From the cell containing the given text, extract its center point as (X, Y) coordinate. 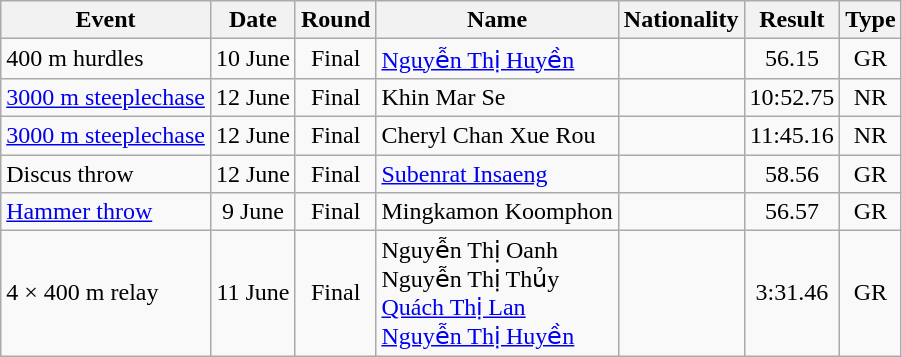
Subenrat Insaeng (497, 173)
400 m hurdles (106, 59)
Result (792, 20)
Type (870, 20)
56.57 (792, 212)
58.56 (792, 173)
11:45.16 (792, 135)
10:52.75 (792, 97)
Nguyễn Thị Huyền (497, 59)
56.15 (792, 59)
9 June (252, 212)
Discus throw (106, 173)
3:31.46 (792, 294)
4 × 400 m relay (106, 294)
Event (106, 20)
Nguyễn Thị OanhNguyễn Thị ThủyQuách Thị LanNguyễn Thị Huyền (497, 294)
Hammer throw (106, 212)
Nationality (681, 20)
11 June (252, 294)
Mingkamon Koomphon (497, 212)
Cheryl Chan Xue Rou (497, 135)
10 June (252, 59)
Khin Mar Se (497, 97)
Round (335, 20)
Name (497, 20)
Date (252, 20)
